Return [x, y] of the center of cell containing provided text 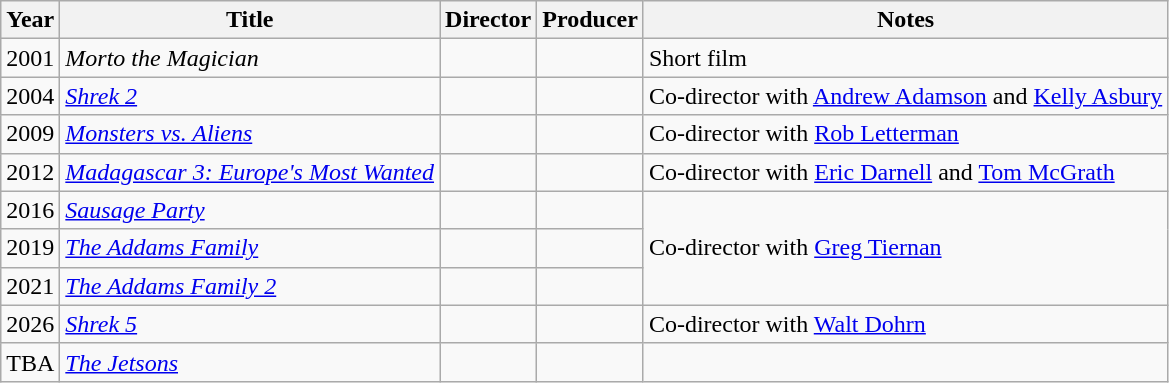
2009 [30, 134]
Co-director with Andrew Adamson and Kelly Asbury [905, 96]
Madagascar 3: Europe's Most Wanted [250, 172]
Sausage Party [250, 210]
Shrek 5 [250, 324]
Producer [590, 20]
Co-director with Rob Letterman [905, 134]
Co-director with Greg Tiernan [905, 248]
2001 [30, 58]
2012 [30, 172]
TBA [30, 362]
Co-director with Eric Darnell and Tom McGrath [905, 172]
2016 [30, 210]
Short film [905, 58]
Year [30, 20]
2021 [30, 286]
The Addams Family [250, 248]
2019 [30, 248]
Shrek 2 [250, 96]
The Jetsons [250, 362]
2026 [30, 324]
2004 [30, 96]
Notes [905, 20]
Morto the Magician [250, 58]
The Addams Family 2 [250, 286]
Co-director with Walt Dohrn [905, 324]
Monsters vs. Aliens [250, 134]
Director [488, 20]
Title [250, 20]
